Scan for the cell matching the given text and deliver its [x, y] coordinate at center. 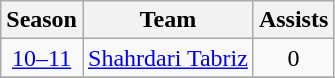
0 [293, 58]
Season [42, 20]
Shahrdari Tabriz [168, 58]
Team [168, 20]
10–11 [42, 58]
Assists [293, 20]
